Detect which cell encompasses the target text, then output its (x, y) center coordinate. 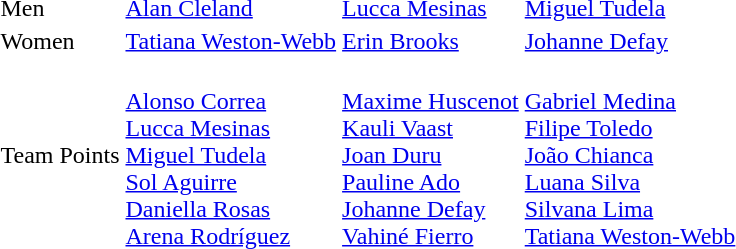
Tatiana Weston-Webb (231, 41)
Erin Brooks (431, 41)
